Capture the cell that displays the provided text and extract its [x, y] central coordinate. 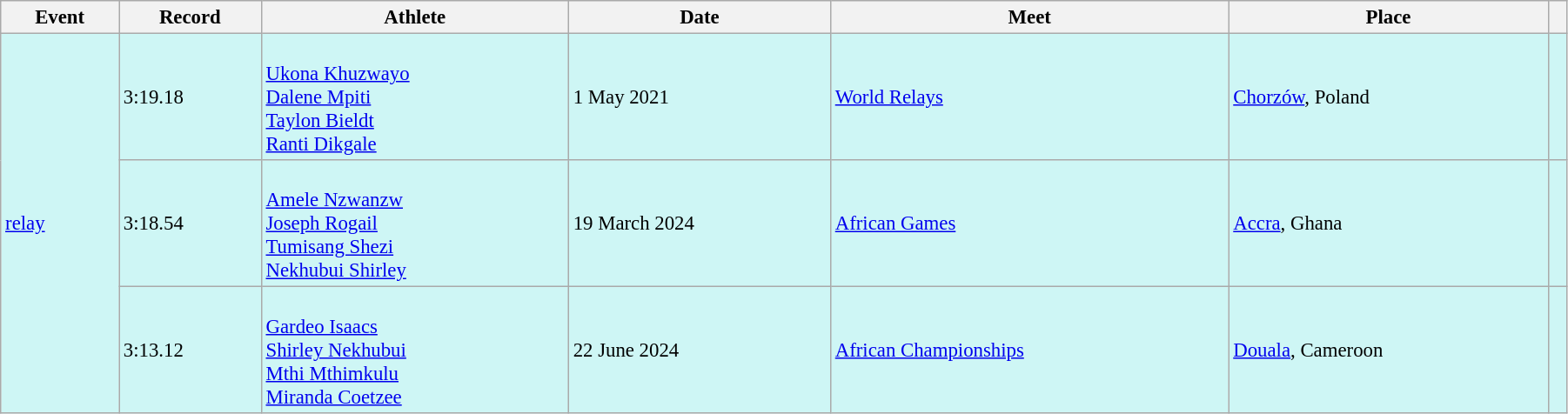
19 March 2024 [700, 224]
22 June 2024 [700, 351]
Accra, Ghana [1389, 224]
Gardeo IsaacsShirley NekhubuiMthi MthimkuluMiranda Coetzee [414, 351]
Meet [1029, 17]
Event [60, 17]
Ukona KhuzwayoDalene MpitiTaylon BieldtRanti Dikgale [414, 97]
Athlete [414, 17]
3:19.18 [190, 97]
relay [60, 224]
1 May 2021 [700, 97]
Record [190, 17]
Amele NzwanzwJoseph RogailTumisang SheziNekhubui Shirley [414, 224]
Douala, Cameroon [1389, 351]
3:18.54 [190, 224]
Place [1389, 17]
3:13.12 [190, 351]
World Relays [1029, 97]
African Championships [1029, 351]
African Games [1029, 224]
Date [700, 17]
Chorzów, Poland [1389, 97]
